Determine the [x, y] coordinate at the center of the cell enclosing the given text.  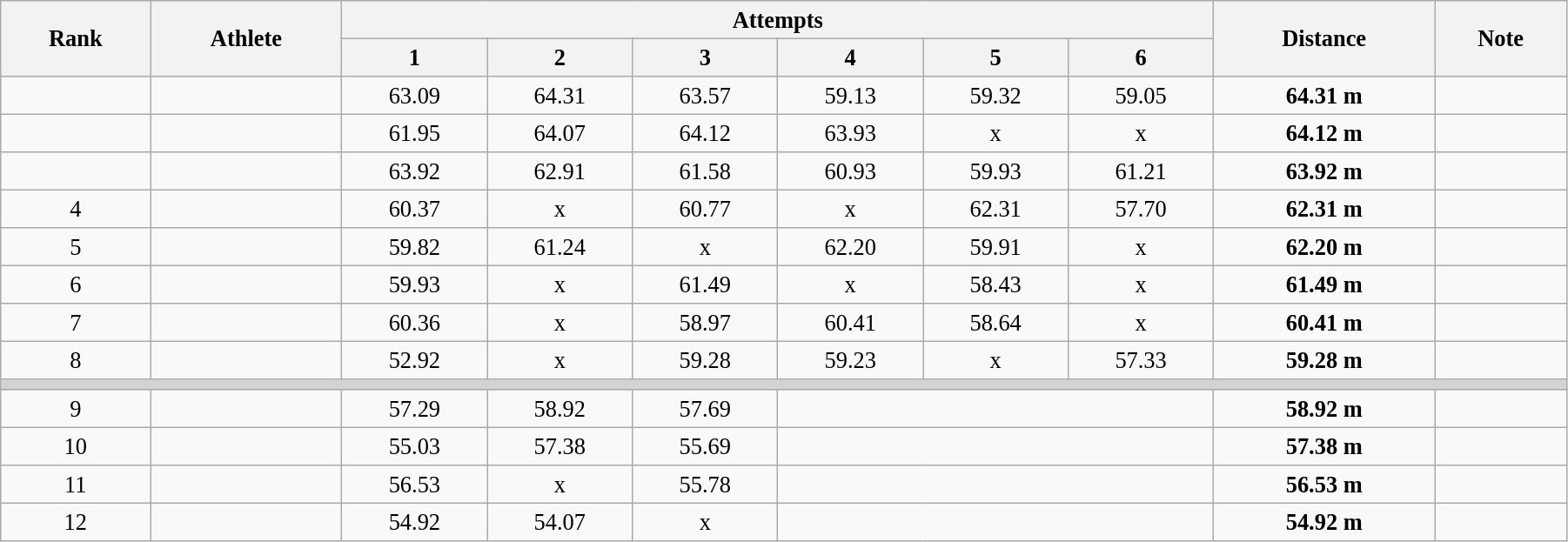
Distance [1324, 38]
59.32 [995, 95]
63.92 [414, 171]
52.92 [414, 360]
57.33 [1142, 360]
58.92 [560, 409]
59.28 [705, 360]
56.53 [414, 485]
57.69 [705, 409]
12 [76, 522]
60.41 m [1324, 323]
59.91 [995, 247]
8 [76, 360]
Attempts [778, 19]
61.21 [1142, 171]
59.82 [414, 247]
57.29 [414, 409]
61.58 [705, 171]
Athlete [246, 38]
62.20 m [1324, 247]
56.53 m [1324, 485]
64.12 m [1324, 133]
59.05 [1142, 95]
57.38 m [1324, 446]
59.28 m [1324, 360]
58.43 [995, 284]
63.92 m [1324, 171]
62.31 [995, 209]
62.31 m [1324, 209]
55.69 [705, 446]
61.49 m [1324, 284]
64.31 [560, 95]
62.91 [560, 171]
61.24 [560, 247]
64.07 [560, 133]
60.41 [851, 323]
54.07 [560, 522]
54.92 [414, 522]
2 [560, 57]
9 [76, 409]
54.92 m [1324, 522]
64.12 [705, 133]
3 [705, 57]
Note [1501, 38]
63.93 [851, 133]
63.57 [705, 95]
Rank [76, 38]
1 [414, 57]
60.37 [414, 209]
62.20 [851, 247]
60.93 [851, 171]
58.97 [705, 323]
58.92 m [1324, 409]
58.64 [995, 323]
59.23 [851, 360]
60.77 [705, 209]
60.36 [414, 323]
64.31 m [1324, 95]
63.09 [414, 95]
55.03 [414, 446]
11 [76, 485]
61.49 [705, 284]
61.95 [414, 133]
57.70 [1142, 209]
59.13 [851, 95]
10 [76, 446]
57.38 [560, 446]
55.78 [705, 485]
7 [76, 323]
